Detect which cell encompasses the target text, then output its [x, y] center coordinate. 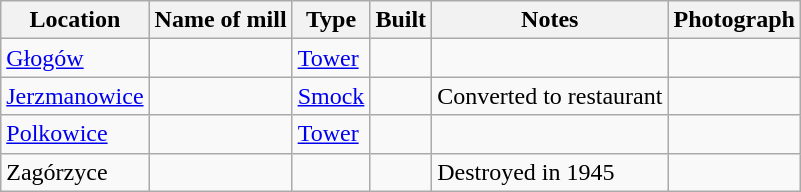
Destroyed in 1945 [550, 172]
Głogów [75, 58]
Type [331, 20]
Built [401, 20]
Notes [550, 20]
Polkowice [75, 134]
Location [75, 20]
Smock [331, 96]
Zagórzyce [75, 172]
Converted to restaurant [550, 96]
Name of mill [220, 20]
Jerzmanowice [75, 96]
Photograph [734, 20]
